Extract the [X, Y] coordinate from the center of the cell holding the provided text.  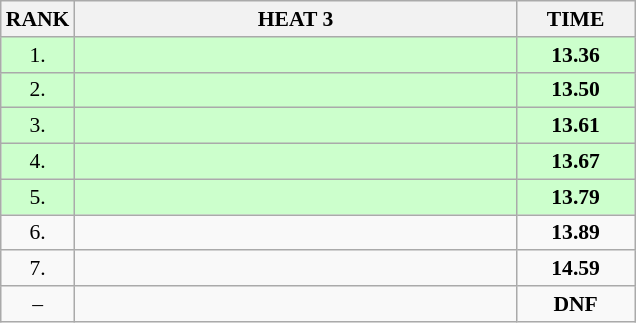
6. [38, 233]
13.50 [576, 90]
13.89 [576, 233]
13.61 [576, 126]
3. [38, 126]
13.67 [576, 162]
13.36 [576, 55]
1. [38, 55]
5. [38, 197]
2. [38, 90]
TIME [576, 19]
HEAT 3 [295, 19]
4. [38, 162]
13.79 [576, 197]
– [38, 304]
DNF [576, 304]
7. [38, 269]
14.59 [576, 269]
RANK [38, 19]
